Search for the cell housing the specified text and yield its [x, y] center coordinate. 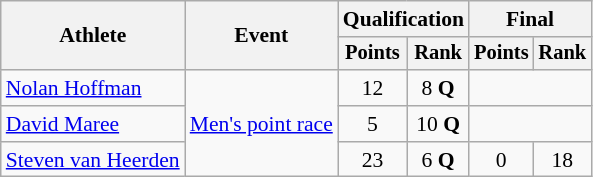
Nolan Hoffman [93, 88]
Men's point race [262, 124]
Final [530, 19]
Event [262, 36]
David Maree [93, 124]
Qualification [404, 19]
10 Q [438, 124]
8 Q [438, 88]
12 [372, 88]
5 [372, 124]
Athlete [93, 36]
